Capture the cell that displays the provided text and extract its [x, y] central coordinate. 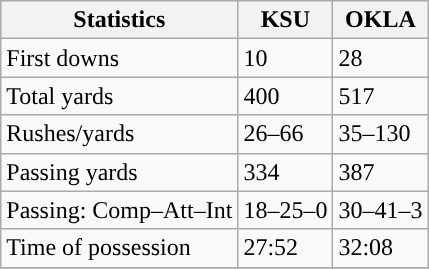
387 [380, 172]
First downs [120, 58]
400 [286, 96]
OKLA [380, 20]
32:08 [380, 248]
27:52 [286, 248]
18–25–0 [286, 210]
26–66 [286, 134]
Time of possession [120, 248]
Passing yards [120, 172]
334 [286, 172]
517 [380, 96]
35–130 [380, 134]
Statistics [120, 20]
Total yards [120, 96]
KSU [286, 20]
10 [286, 58]
30–41–3 [380, 210]
Rushes/yards [120, 134]
28 [380, 58]
Passing: Comp–Att–Int [120, 210]
